From the cell containing the given text, extract its center point as [X, Y] coordinate. 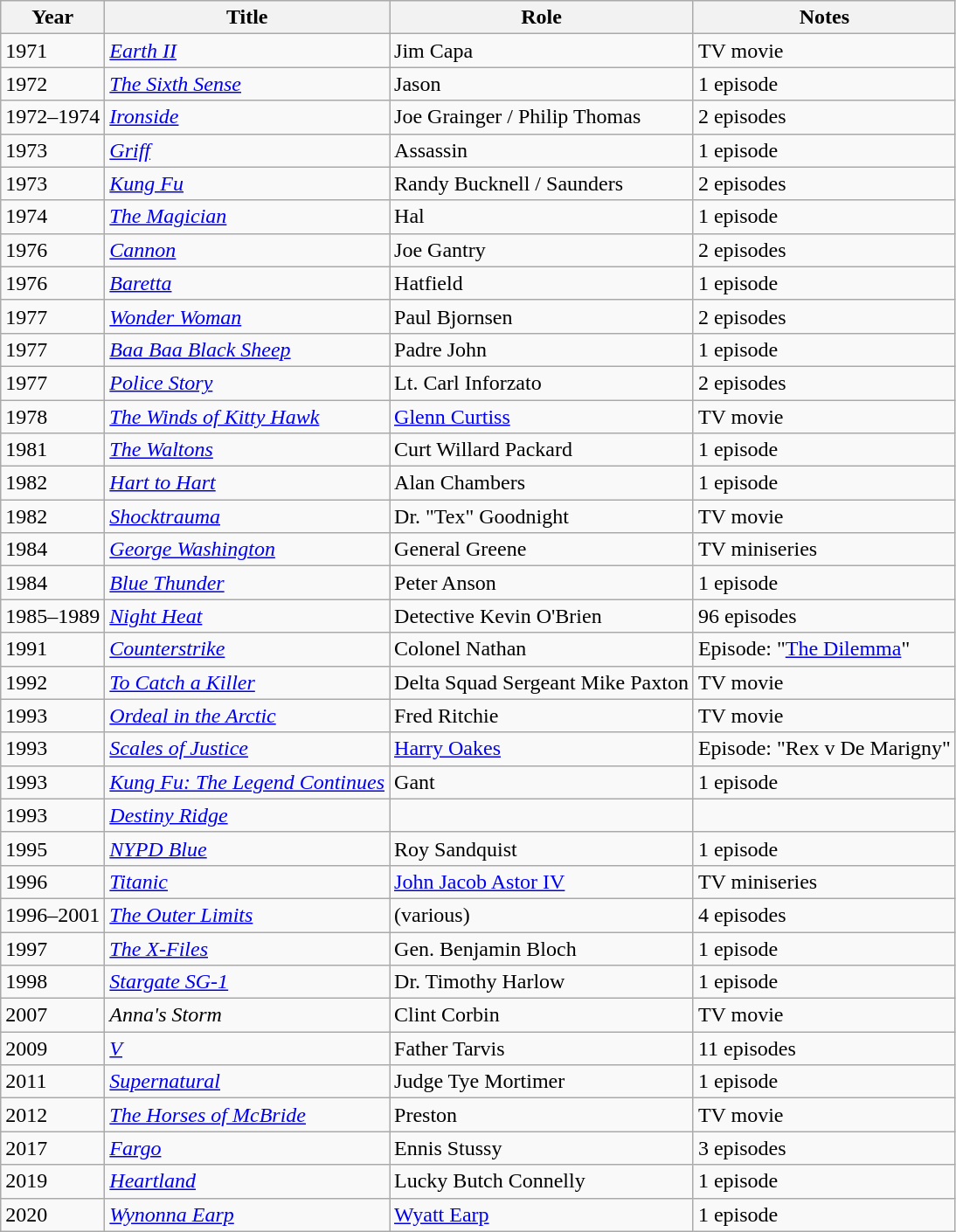
Hal [542, 217]
Joe Gantry [542, 250]
Dr. "Tex" Goodnight [542, 516]
1996–2001 [52, 915]
Heartland [247, 1181]
Role [542, 17]
Roy Sandquist [542, 848]
Earth II [247, 51]
The X-Files [247, 948]
V [247, 1049]
(various) [542, 915]
Harry Oakes [542, 749]
Wyatt Earp [542, 1215]
Shocktrauma [247, 516]
1995 [52, 848]
11 episodes [824, 1049]
Father Tarvis [542, 1049]
The Waltons [247, 450]
Episode: "Rex v De Marigny" [824, 749]
2007 [52, 1015]
1981 [52, 450]
1997 [52, 948]
Jason [542, 84]
Anna's Storm [247, 1015]
Baa Baa Black Sheep [247, 350]
1978 [52, 417]
The Sixth Sense [247, 84]
Stargate SG-1 [247, 982]
Counterstrike [247, 649]
1985–1989 [52, 616]
Wynonna Earp [247, 1215]
NYPD Blue [247, 848]
The Outer Limits [247, 915]
Paul Bjornsen [542, 316]
Dr. Timothy Harlow [542, 982]
Joe Grainger / Philip Thomas [542, 117]
Kung Fu [247, 183]
1971 [52, 51]
Titanic [247, 882]
2011 [52, 1082]
Randy Bucknell / Saunders [542, 183]
1974 [52, 217]
Padre John [542, 350]
2012 [52, 1115]
Fred Ritchie [542, 716]
1996 [52, 882]
Curt Willard Packard [542, 450]
Gant [542, 782]
Year [52, 17]
Delta Squad Sergeant Mike Paxton [542, 682]
Police Story [247, 383]
2009 [52, 1049]
Episode: "The Dilemma" [824, 649]
2020 [52, 1215]
George Washington [247, 550]
General Greene [542, 550]
Destiny Ridge [247, 815]
Peter Anson [542, 583]
Hart to Hart [247, 483]
2017 [52, 1148]
Jim Capa [542, 51]
Kung Fu: The Legend Continues [247, 782]
Preston [542, 1115]
Griff [247, 150]
Gen. Benjamin Bloch [542, 948]
Hatfield [542, 283]
3 episodes [824, 1148]
1992 [52, 682]
Lucky Butch Connelly [542, 1181]
Ennis Stussy [542, 1148]
Detective Kevin O'Brien [542, 616]
Clint Corbin [542, 1015]
Cannon [247, 250]
Blue Thunder [247, 583]
Baretta [247, 283]
2019 [52, 1181]
Ironside [247, 117]
Title [247, 17]
Alan Chambers [542, 483]
The Winds of Kitty Hawk [247, 417]
The Magician [247, 217]
Colonel Nathan [542, 649]
1972 [52, 84]
Glenn Curtiss [542, 417]
To Catch a Killer [247, 682]
Notes [824, 17]
1998 [52, 982]
Night Heat [247, 616]
1991 [52, 649]
Fargo [247, 1148]
1972–1974 [52, 117]
Assassin [542, 150]
96 episodes [824, 616]
The Horses of McBride [247, 1115]
Lt. Carl Inforzato [542, 383]
Scales of Justice [247, 749]
Judge Tye Mortimer [542, 1082]
John Jacob Astor IV [542, 882]
Supernatural [247, 1082]
4 episodes [824, 915]
Ordeal in the Arctic [247, 716]
Wonder Woman [247, 316]
